Determine the (x, y) coordinate at the center of the cell enclosing the given text.  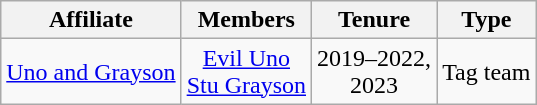
Tenure (374, 20)
2019–2022, 2023 (374, 72)
Affiliate (91, 20)
Uno and Grayson (91, 72)
Evil UnoStu Grayson (246, 72)
Tag team (486, 72)
Members (246, 20)
Type (486, 20)
